Detect which cell encompasses the target text, then output its [x, y] center coordinate. 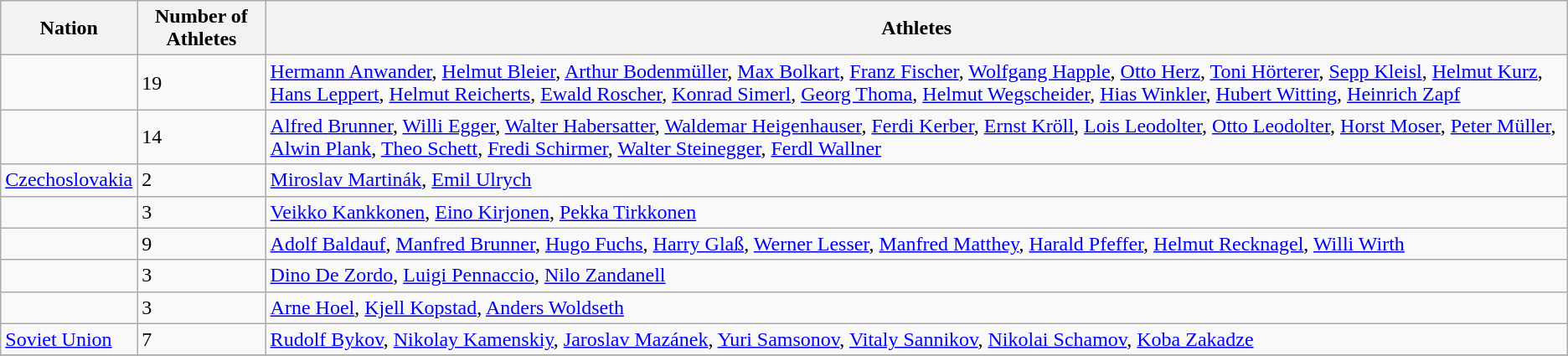
Arne Hoel, Kjell Kopstad, Anders Woldseth [916, 307]
14 [201, 137]
Adolf Baldauf, Manfred Brunner, Hugo Fuchs, Harry Glaß, Werner Lesser, Manfred Matthey, Harald Pfeffer, Helmut Recknagel, Willi Wirth [916, 244]
19 [201, 82]
Soviet Union [69, 339]
Czechoslovakia [69, 180]
Athletes [916, 28]
Number of Athletes [201, 28]
9 [201, 244]
Miroslav Martinák, Emil Ulrych [916, 180]
7 [201, 339]
Nation [69, 28]
Veikko Kankkonen, Eino Kirjonen, Pekka Tirkkonen [916, 212]
Dino De Zordo, Luigi Pennaccio, Nilo Zandanell [916, 276]
2 [201, 180]
Rudolf Bykov, Nikolay Kamenskiy, Jaroslav Mazánek, Yuri Samsonov, Vitaly Sannikov, Nikolai Schamov, Koba Zakadze [916, 339]
